Return (x, y) of the center of cell containing provided text 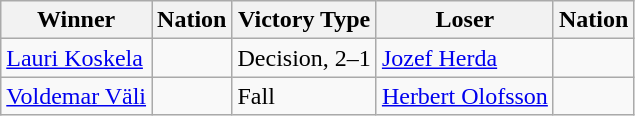
Herbert Olofsson (464, 96)
Jozef Herda (464, 58)
Lauri Koskela (76, 58)
Loser (464, 20)
Decision, 2–1 (304, 58)
Fall (304, 96)
Voldemar Väli (76, 96)
Winner (76, 20)
Victory Type (304, 20)
